Determine the [X, Y] coordinate at the center of the cell enclosing the given text.  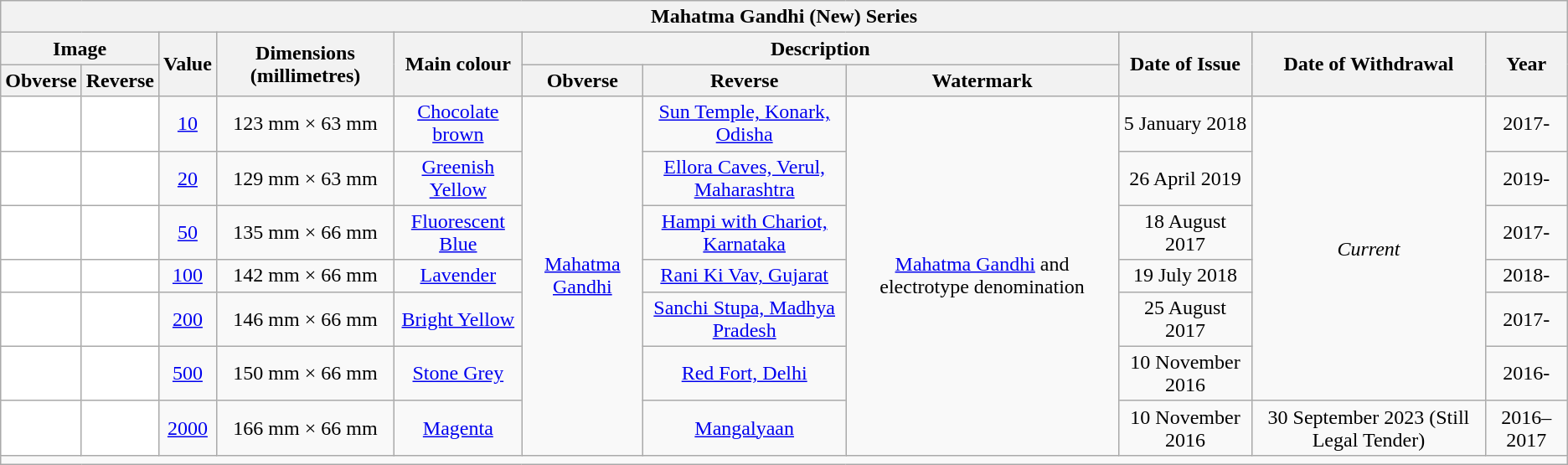
142 mm × 66 mm [305, 276]
Date of Issue [1184, 65]
Date of Withdrawal [1369, 65]
30 September 2023 (Still Legal Tender) [1369, 427]
26 April 2019 [1184, 178]
25 August 2017 [1184, 318]
Description [820, 49]
5 January 2018 [1184, 124]
Mahatma Gandhi (New) Series [784, 17]
Mahatma Gandhi [583, 276]
Watermark [983, 80]
Ellora Caves, Verul, Maharashtra [745, 178]
18 August 2017 [1184, 233]
10 [188, 124]
135 mm × 66 mm [305, 233]
Year [1526, 65]
Lavender [458, 276]
Sun Temple, Konark, Odisha [745, 124]
Sanchi Stupa, Madhya Pradesh [745, 318]
Red Fort, Delhi [745, 374]
Image [80, 49]
123 mm × 63 mm [305, 124]
166 mm × 66 mm [305, 427]
Value [188, 65]
146 mm × 66 mm [305, 318]
2019- [1526, 178]
Mahatma Gandhi and electrotype denomination [983, 276]
19 July 2018 [1184, 276]
500 [188, 374]
Rani Ki Vav, Gujarat [745, 276]
Bright Yellow [458, 318]
2000 [188, 427]
Hampi with Chariot, Karnataka [745, 233]
200 [188, 318]
Chocolate brown [458, 124]
Main colour [458, 65]
100 [188, 276]
2016- [1526, 374]
Magenta [458, 427]
Greenish Yellow [458, 178]
150 mm × 66 mm [305, 374]
Current [1369, 248]
Dimensions (millimetres) [305, 65]
Fluorescent Blue [458, 233]
2016–2017 [1526, 427]
Mangalyaan [745, 427]
20 [188, 178]
Stone Grey [458, 374]
50 [188, 233]
129 mm × 63 mm [305, 178]
2018- [1526, 276]
